Pinpoint the cell where the given text exists, returning its (x, y) midpoint coordinate. 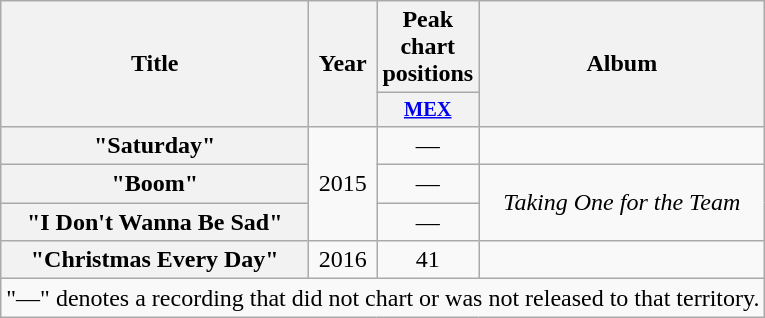
"—" denotes a recording that did not chart or was not released to that territory. (383, 298)
41 (428, 260)
2015 (343, 183)
Title (155, 64)
"Christmas Every Day" (155, 260)
Album (622, 64)
"Boom" (155, 184)
Taking One for the Team (622, 203)
Peak chart positions (428, 47)
2016 (343, 260)
MEX (428, 110)
"I Don't Wanna Be Sad" (155, 222)
"Saturday" (155, 145)
Year (343, 64)
